Provide the (X, Y) coordinate of the cell's center where the given text is located.  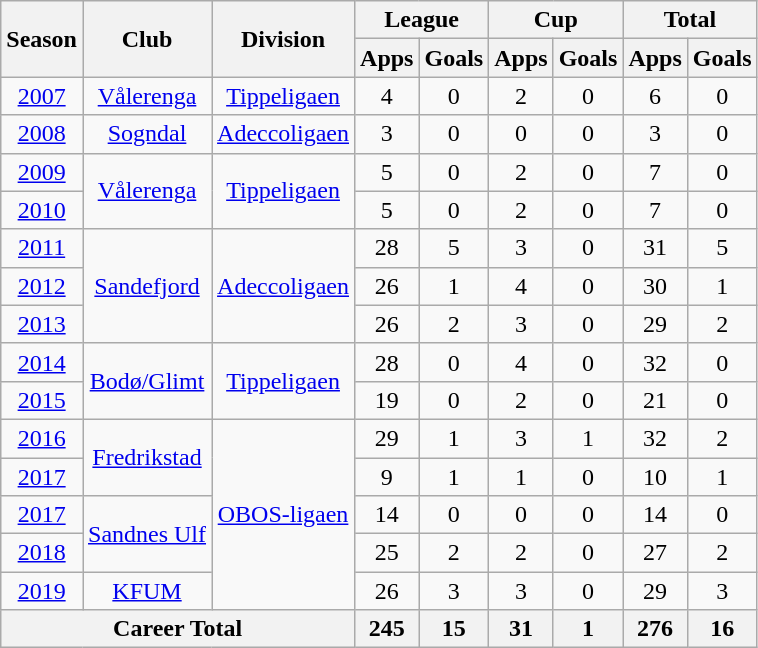
2013 (42, 324)
Total (690, 20)
276 (655, 629)
2007 (42, 96)
OBOS-ligaen (284, 514)
6 (655, 96)
2018 (42, 553)
Sogndal (146, 134)
19 (387, 400)
Cup (556, 20)
15 (454, 629)
League (422, 20)
30 (655, 286)
Division (284, 39)
10 (655, 477)
2009 (42, 172)
245 (387, 629)
2012 (42, 286)
Fredrikstad (146, 457)
Sandefjord (146, 286)
2019 (42, 591)
9 (387, 477)
Club (146, 39)
Career Total (178, 629)
Bodø/Glimt (146, 381)
27 (655, 553)
16 (722, 629)
2011 (42, 248)
2014 (42, 362)
2016 (42, 438)
2008 (42, 134)
Sandnes Ulf (146, 534)
25 (387, 553)
Season (42, 39)
2010 (42, 210)
21 (655, 400)
2015 (42, 400)
KFUM (146, 591)
